Identify which cell holds the provided text, then report its [X, Y] central coordinate. 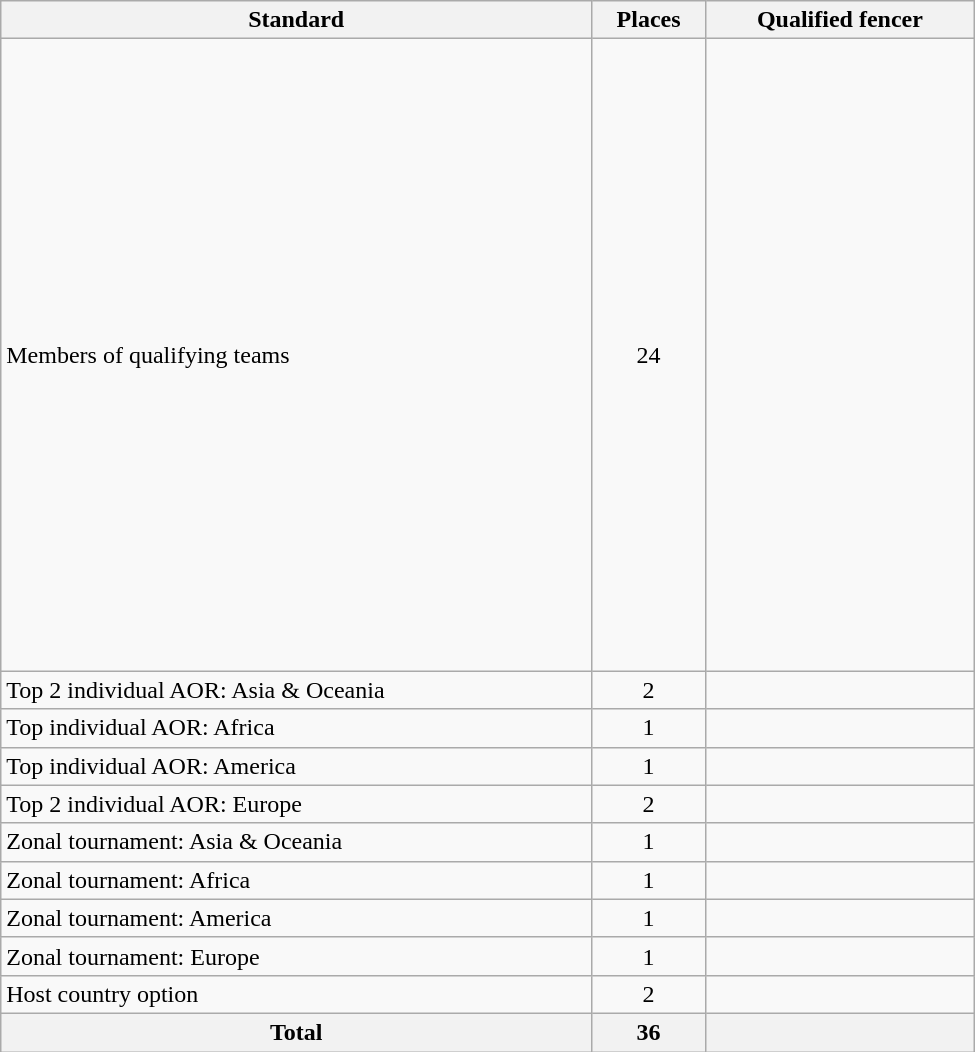
36 [649, 1032]
Top 2 individual AOR: Asia & Oceania [296, 690]
Qualified fencer [840, 20]
Top individual AOR: America [296, 766]
Places [649, 20]
Zonal tournament: America [296, 918]
Top 2 individual AOR: Europe [296, 804]
24 [649, 355]
Standard [296, 20]
Zonal tournament: Europe [296, 956]
Host country option [296, 994]
Top individual AOR: Africa [296, 728]
Zonal tournament: Africa [296, 880]
Members of qualifying teams [296, 355]
Zonal tournament: Asia & Oceania [296, 842]
Total [296, 1032]
